For the text-containing cell, return its midpoint in (x, y) coordinate format. 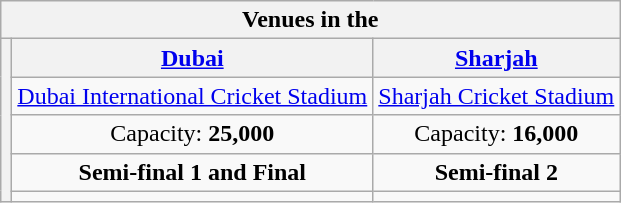
Semi-final 2 (496, 172)
Dubai International Cricket Stadium (192, 96)
Venues in the (310, 20)
Capacity: 16,000 (496, 134)
Sharjah Cricket Stadium (496, 96)
Sharjah (496, 58)
Capacity: 25,000 (192, 134)
Semi-final 1 and Final (192, 172)
Dubai (192, 58)
